Output the [x, y] coordinate of the center of the cell containing the given text.  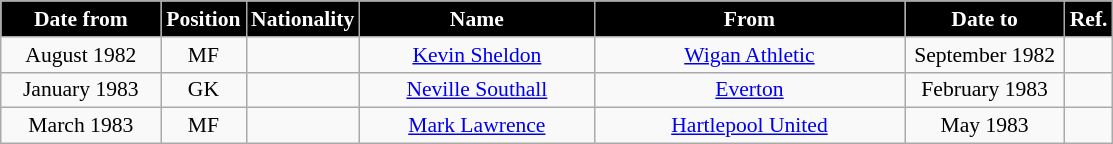
May 1983 [985, 126]
Date to [985, 19]
Everton [749, 90]
Position [204, 19]
Mark Lawrence [476, 126]
Wigan Athletic [749, 55]
Name [476, 19]
Neville Southall [476, 90]
GK [204, 90]
March 1983 [81, 126]
From [749, 19]
September 1982 [985, 55]
Nationality [302, 19]
Kevin Sheldon [476, 55]
August 1982 [81, 55]
Date from [81, 19]
January 1983 [81, 90]
Hartlepool United [749, 126]
Ref. [1089, 19]
February 1983 [985, 90]
